Provide the (x, y) coordinate of the cell's center where the given text is located.  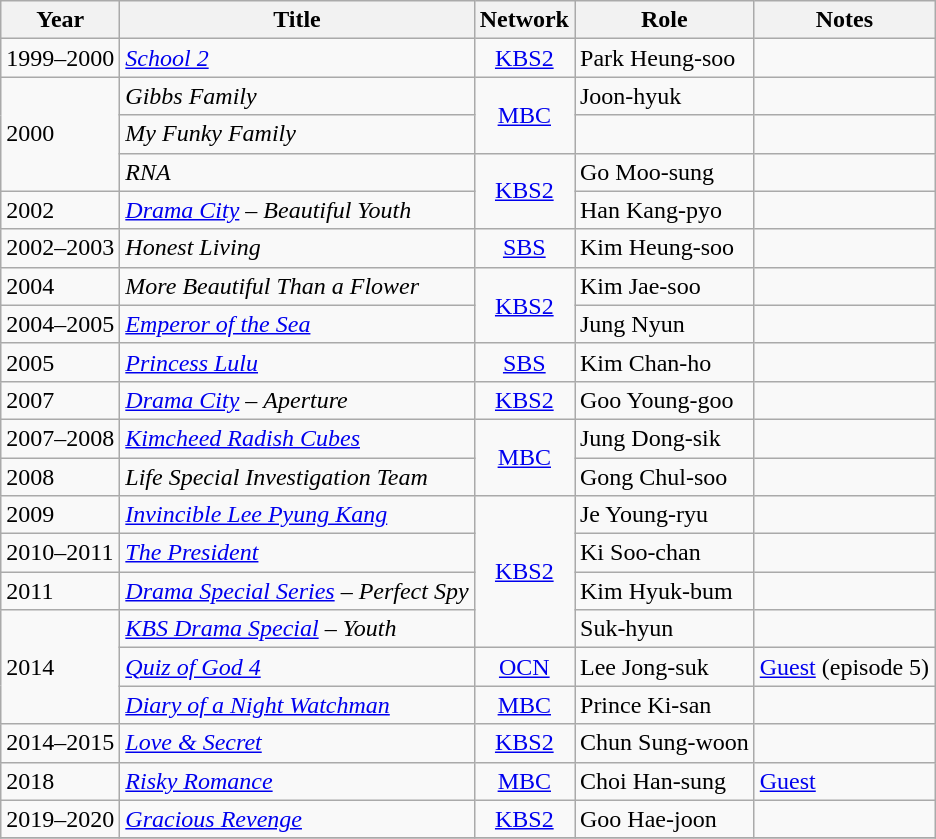
Kim Heung-soo (664, 248)
Risky Romance (297, 781)
Title (297, 20)
2014 (60, 667)
2010–2011 (60, 553)
Prince Ki-san (664, 705)
2002 (60, 210)
2007 (60, 400)
Park Heung-soo (664, 58)
Choi Han-sung (664, 781)
2018 (60, 781)
2014–2015 (60, 743)
Gracious Revenge (297, 819)
KBS Drama Special – Youth (297, 629)
Guest (844, 781)
Je Young-ryu (664, 515)
Han Kang-pyo (664, 210)
Role (664, 20)
Suk-hyun (664, 629)
Go Moo-sung (664, 172)
Kim Hyuk-bum (664, 591)
2004 (60, 286)
Jung Dong-sik (664, 438)
Chun Sung-woon (664, 743)
Honest Living (297, 248)
2002–2003 (60, 248)
Kim Chan-ho (664, 362)
2000 (60, 134)
Princess Lulu (297, 362)
Gong Chul-soo (664, 477)
Love & Secret (297, 743)
Quiz of God 4 (297, 667)
2007–2008 (60, 438)
RNA (297, 172)
Lee Jong-suk (664, 667)
Drama City – Aperture (297, 400)
Notes (844, 20)
2004–2005 (60, 324)
Jung Nyun (664, 324)
Kim Jae-soo (664, 286)
Year (60, 20)
2005 (60, 362)
2008 (60, 477)
Gibbs Family (297, 96)
School 2 (297, 58)
Kimcheed Radish Cubes (297, 438)
2009 (60, 515)
Goo Young-goo (664, 400)
2011 (60, 591)
Drama Special Series – Perfect Spy (297, 591)
2019–2020 (60, 819)
My Funky Family (297, 134)
1999–2000 (60, 58)
Joon-hyuk (664, 96)
OCN (524, 667)
Drama City – Beautiful Youth (297, 210)
Invincible Lee Pyung Kang (297, 515)
Goo Hae-joon (664, 819)
More Beautiful Than a Flower (297, 286)
Guest (episode 5) (844, 667)
Emperor of the Sea (297, 324)
Life Special Investigation Team (297, 477)
The President (297, 553)
Network (524, 20)
Ki Soo-chan (664, 553)
Diary of a Night Watchman (297, 705)
